Extract the (x, y) coordinate from the center of the cell holding the provided text.  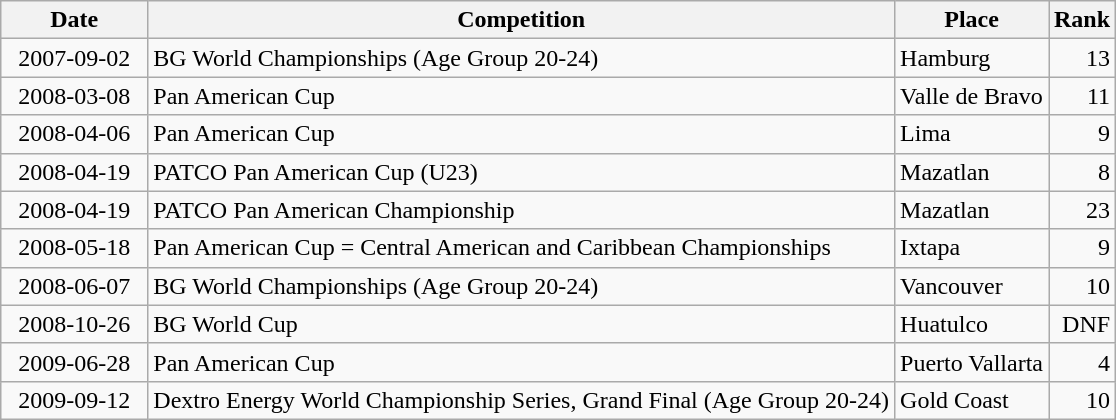
4 (1082, 362)
Pan American Cup = Central American and Caribbean Championships (522, 248)
Huatulco (972, 324)
Hamburg (972, 58)
2009-09-12 (74, 400)
Ixtapa (972, 248)
2008-06-07 (74, 286)
2008-10-26 (74, 324)
8 (1082, 172)
23 (1082, 210)
2008-04-06 (74, 134)
Dextro Energy World Championship Series, Grand Final (Age Group 20-24) (522, 400)
Vancouver (972, 286)
13 (1082, 58)
Place (972, 20)
2008-03-08 (74, 96)
BG World Cup (522, 324)
Puerto Vallarta (972, 362)
DNF (1082, 324)
Valle de Bravo (972, 96)
2008-05-18 (74, 248)
Rank (1082, 20)
Competition (522, 20)
11 (1082, 96)
PATCO Pan American Cup (U23) (522, 172)
Gold Coast (972, 400)
PATCO Pan American Championship (522, 210)
Lima (972, 134)
2007-09-02 (74, 58)
Date (74, 20)
2009-06-28 (74, 362)
